Provide the [x, y] coordinate of the cell's center where the given text is located.  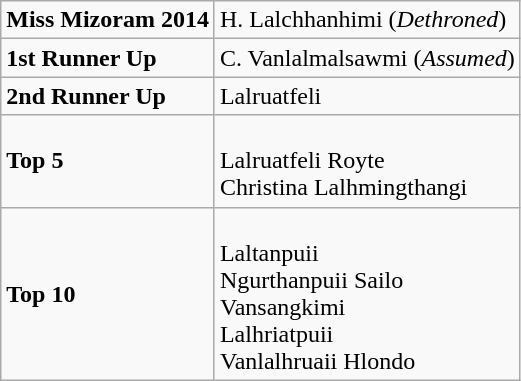
LaltanpuiiNgurthanpuii SailoVansangkimiLalhriatpuiiVanlalhruaii Hlondo [367, 294]
Top 5 [108, 161]
Lalruatfeli [367, 96]
1st Runner Up [108, 58]
Lalruatfeli RoyteChristina Lalhmingthangi [367, 161]
C. Vanlalmalsawmi (Assumed) [367, 58]
2nd Runner Up [108, 96]
H. Lalchhanhimi (Dethroned) [367, 20]
Miss Mizoram 2014 [108, 20]
Top 10 [108, 294]
